Search for the cell housing the specified text and yield its (X, Y) center coordinate. 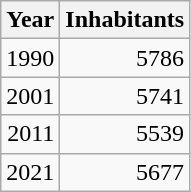
Year (30, 20)
1990 (30, 58)
2021 (30, 172)
2011 (30, 134)
5677 (125, 172)
5741 (125, 96)
Inhabitants (125, 20)
5786 (125, 58)
5539 (125, 134)
2001 (30, 96)
